Search for the cell housing the specified text and yield its (X, Y) center coordinate. 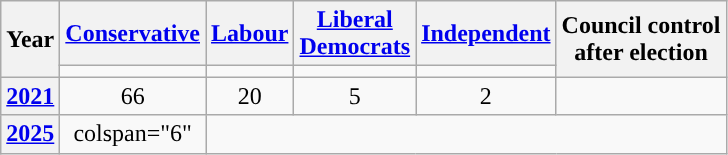
Labour (250, 34)
Council controlafter election (641, 39)
Liberal Democrats (355, 34)
2 (486, 96)
Year (30, 39)
5 (355, 96)
Independent (486, 34)
2021 (30, 96)
20 (250, 96)
2025 (30, 134)
Conservative (133, 34)
colspan="6" (133, 134)
66 (133, 96)
